Identify which cell holds the provided text, then report its (X, Y) central coordinate. 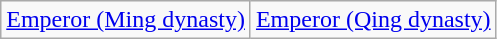
Emperor (Qing dynasty) (373, 20)
Emperor (Ming dynasty) (126, 20)
